Scan for the cell matching the given text and deliver its [X, Y] coordinate at center. 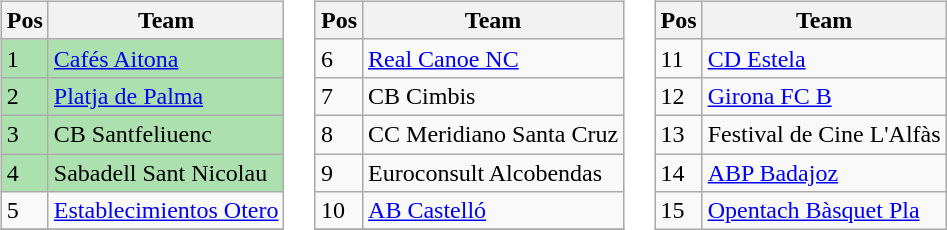
Establecimientos Otero [166, 211]
ABP Badajoz [824, 173]
Sabadell Sant Nicolau [166, 173]
5 [24, 211]
8 [338, 134]
10 [338, 211]
13 [678, 134]
2 [24, 96]
Opentach Bàsquet Pla [824, 211]
9 [338, 173]
4 [24, 173]
1 [24, 58]
Platja de Palma [166, 96]
14 [678, 173]
11 [678, 58]
CC Meridiano Santa Cruz [494, 134]
AB Castelló [494, 211]
Cafés Aitona [166, 58]
3 [24, 134]
6 [338, 58]
CB Santfeliuenc [166, 134]
Euroconsult Alcobendas [494, 173]
Festival de Cine L'Alfàs [824, 134]
Girona FC B [824, 96]
CD Estela [824, 58]
7 [338, 96]
15 [678, 211]
CB Cimbis [494, 96]
Real Canoe NC [494, 58]
12 [678, 96]
